Provide the (x, y) coordinate of the cell's center where the given text is located.  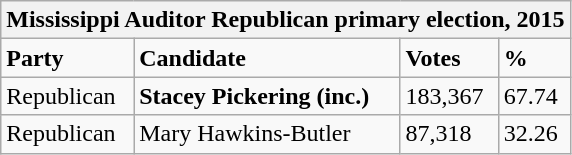
Stacey Pickering (inc.) (267, 96)
Mississippi Auditor Republican primary election, 2015 (286, 20)
Mary Hawkins-Butler (267, 134)
Party (68, 58)
67.74 (534, 96)
% (534, 58)
Candidate (267, 58)
Votes (449, 58)
183,367 (449, 96)
32.26 (534, 134)
87,318 (449, 134)
